Search for the cell housing the specified text and yield its (x, y) center coordinate. 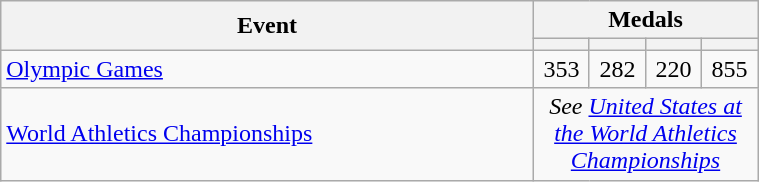
See United States at the World Athletics Championships (645, 134)
Olympic Games (268, 69)
353 (561, 69)
282 (617, 69)
World Athletics Championships (268, 134)
Event (268, 26)
Medals (645, 20)
220 (674, 69)
855 (730, 69)
